Identify which cell holds the provided text, then report its [x, y] central coordinate. 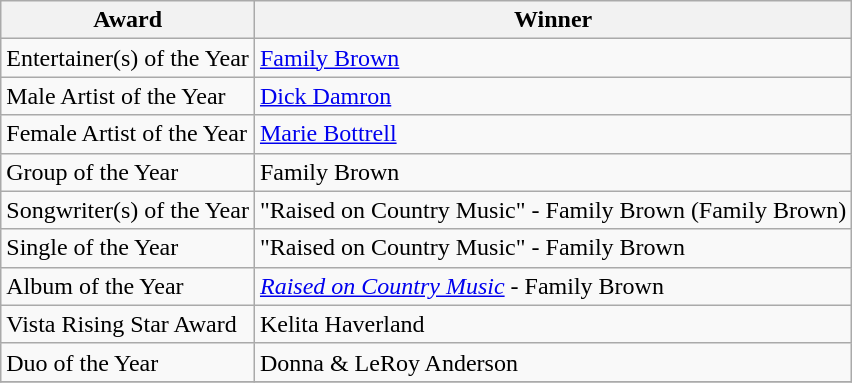
Songwriter(s) of the Year [128, 210]
Album of the Year [128, 286]
Entertainer(s) of the Year [128, 58]
Marie Bottrell [552, 134]
Male Artist of the Year [128, 96]
Female Artist of the Year [128, 134]
Dick Damron [552, 96]
Donna & LeRoy Anderson [552, 362]
Group of the Year [128, 172]
Award [128, 20]
Single of the Year [128, 248]
Winner [552, 20]
"Raised on Country Music" - Family Brown (Family Brown) [552, 210]
Duo of the Year [128, 362]
Kelita Haverland [552, 324]
Raised on Country Music - Family Brown [552, 286]
Vista Rising Star Award [128, 324]
"Raised on Country Music" - Family Brown [552, 248]
